Search for the cell housing the specified text and yield its [x, y] center coordinate. 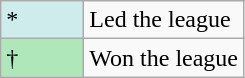
Led the league [164, 20]
* [42, 20]
† [42, 58]
Won the league [164, 58]
